Detect which cell encompasses the target text, then output its (X, Y) center coordinate. 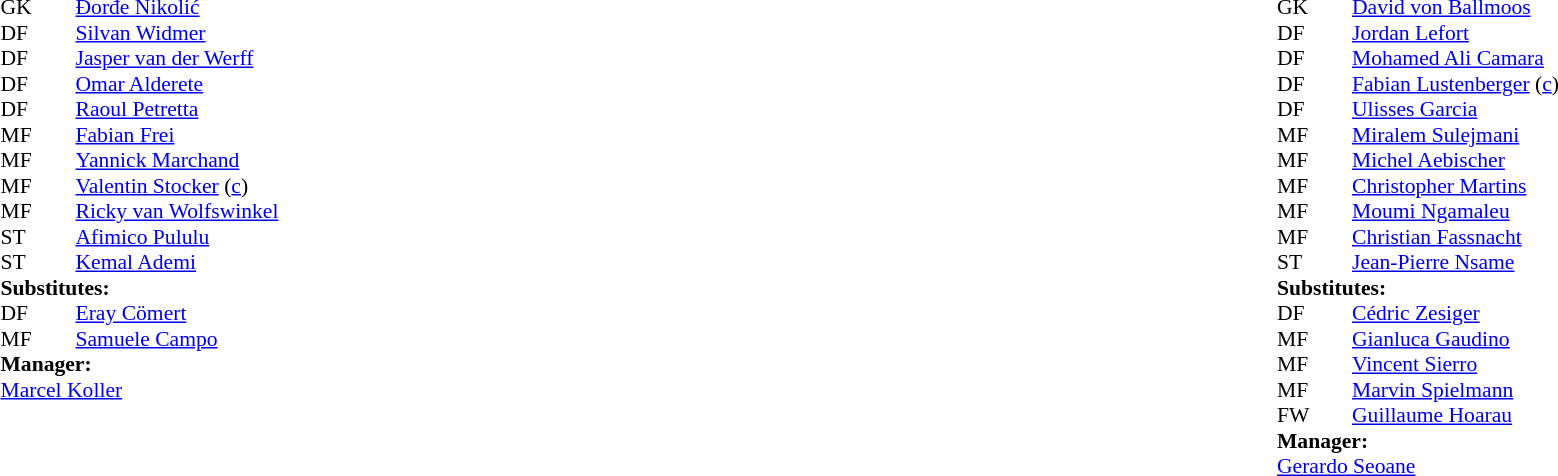
Omar Alderete (178, 84)
Valentin Stocker (c) (178, 186)
Yannick Marchand (178, 161)
Samuele Campo (178, 339)
Jasper van der Werff (178, 59)
Kemal Ademi (178, 263)
Manager: (139, 365)
Afimico Pululu (178, 237)
Ricky van Wolfswinkel (178, 211)
Raoul Petretta (178, 109)
Marcel Koller (139, 390)
FW (1296, 415)
Silvan Widmer (178, 33)
Eray Cömert (178, 313)
Fabian Frei (178, 135)
Substitutes: (139, 288)
